Extract the [X, Y] coordinate from the center of the cell holding the provided text.  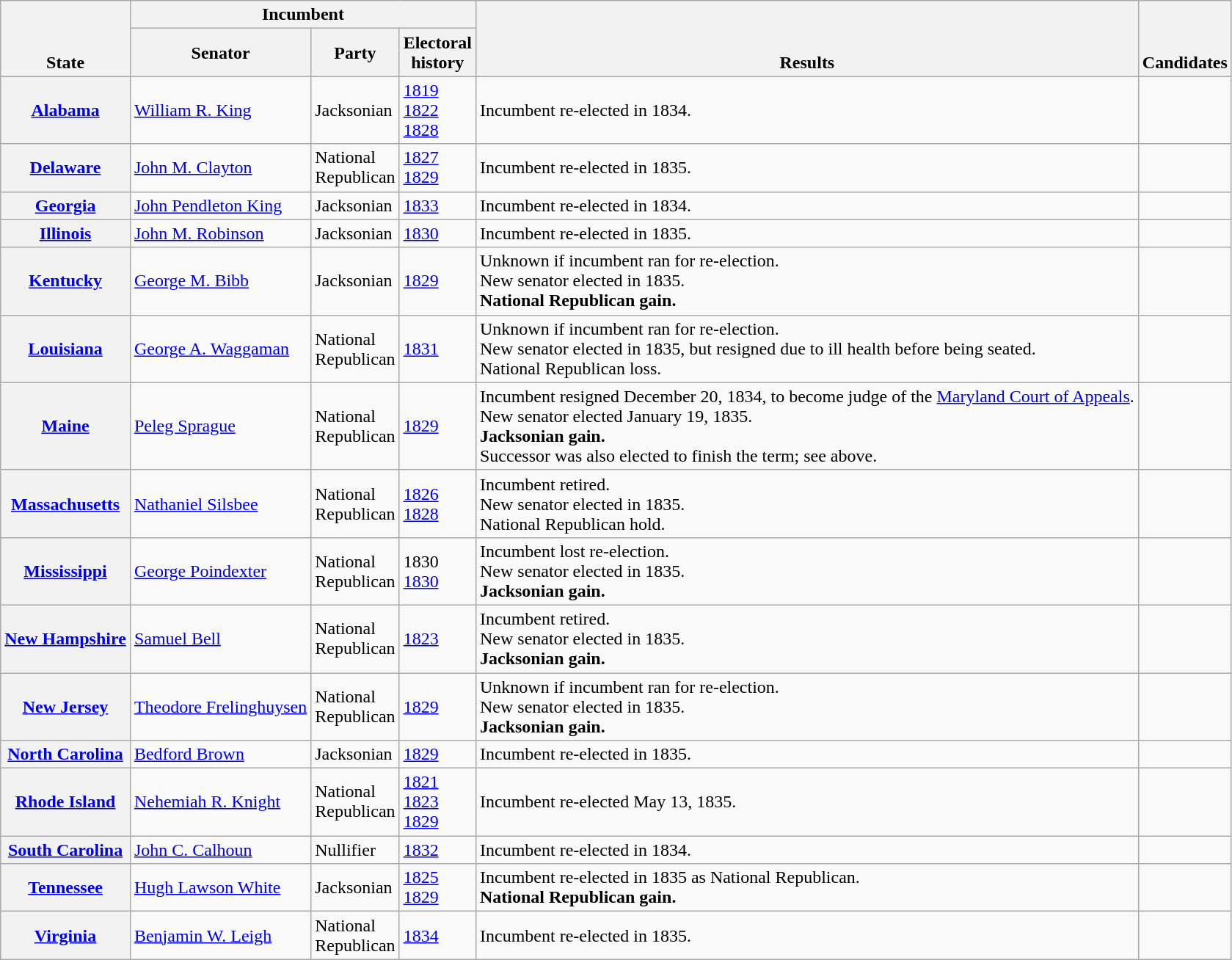
1823 [437, 639]
Illinois [66, 233]
John M. Clayton [220, 167]
1831 [437, 349]
South Carolina [66, 850]
Peleg Sprague [220, 426]
Tennessee [66, 888]
Louisiana [66, 349]
State [66, 38]
Unknown if incumbent ran for re-election.New senator elected in 1835.National Republican gain. [807, 281]
1834 [437, 935]
New Jersey [66, 706]
Nehemiah R. Knight [220, 802]
Senator [220, 53]
1827 1829 [437, 167]
Incumbent retired.New senator elected in 1835.National Republican hold. [807, 503]
Virginia [66, 935]
Kentucky [66, 281]
Electoralhistory [437, 53]
Incumbent re-elected in 1835 as National Republican.National Republican gain. [807, 888]
Samuel Bell [220, 639]
North Carolina [66, 754]
Unknown if incumbent ran for re-election.New senator elected in 1835, but resigned due to ill health before being seated.National Republican loss. [807, 349]
Nullifier [355, 850]
181918221828 [437, 110]
1833 [437, 206]
Theodore Frelinghuysen [220, 706]
Incumbent lost re-election.New senator elected in 1835.Jacksonian gain. [807, 571]
Mississippi [66, 571]
George Poindexter [220, 571]
1825 1829 [437, 888]
1830 [437, 233]
Maine [66, 426]
Georgia [66, 206]
Hugh Lawson White [220, 888]
Incumbent retired.New senator elected in 1835.Jacksonian gain. [807, 639]
1830 1830 [437, 571]
Nathaniel Silsbee [220, 503]
1821 18231829 [437, 802]
John M. Robinson [220, 233]
1826 1828 [437, 503]
Bedford Brown [220, 754]
George A. Waggaman [220, 349]
Alabama [66, 110]
Incumbent re-elected May 13, 1835. [807, 802]
Massachusetts [66, 503]
William R. King [220, 110]
Rhode Island [66, 802]
John Pendleton King [220, 206]
Unknown if incumbent ran for re-election.New senator elected in 1835.Jacksonian gain. [807, 706]
John C. Calhoun [220, 850]
New Hampshire [66, 639]
Party [355, 53]
Benjamin W. Leigh [220, 935]
Incumbent [302, 15]
1832 [437, 850]
Candidates [1184, 38]
Delaware [66, 167]
Results [807, 38]
George M. Bibb [220, 281]
